Provide the (x, y) coordinate of the cell's center where the given text is located.  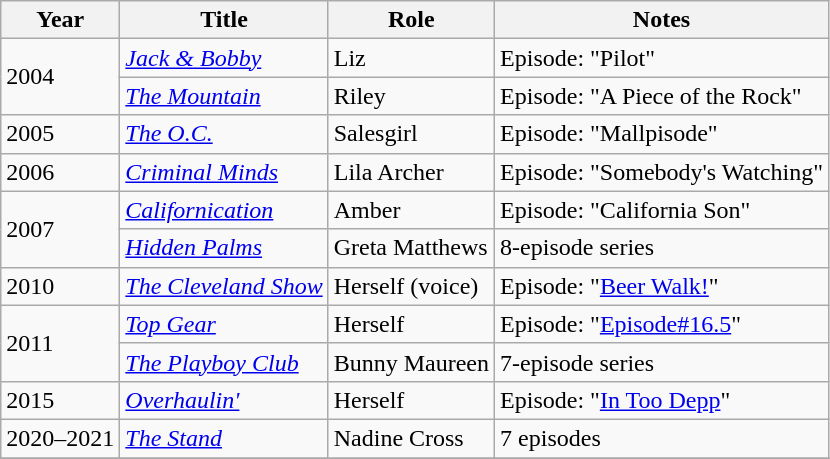
Overhaulin' (224, 400)
Nadine Cross (411, 438)
Year (60, 20)
2020–2021 (60, 438)
2004 (60, 77)
Episode: "Mallpisode" (662, 134)
Californication (224, 210)
The Cleveland Show (224, 286)
Notes (662, 20)
Herself (voice) (411, 286)
Amber (411, 210)
The O.C. (224, 134)
7 episodes (662, 438)
2015 (60, 400)
Episode: "Episode#16.5" (662, 324)
Top Gear (224, 324)
The Mountain (224, 96)
The Stand (224, 438)
Jack & Bobby (224, 58)
Riley (411, 96)
The Playboy Club (224, 362)
Greta Matthews (411, 248)
2006 (60, 172)
Hidden Palms (224, 248)
Role (411, 20)
2011 (60, 343)
Lila Archer (411, 172)
Criminal Minds (224, 172)
Episode: "Pilot" (662, 58)
Episode: "California Son" (662, 210)
8-episode series (662, 248)
Liz (411, 58)
2007 (60, 229)
2010 (60, 286)
Title (224, 20)
Episode: "In Too Depp" (662, 400)
Episode: "Somebody's Watching" (662, 172)
Episode: "A Piece of the Rock" (662, 96)
Episode: "Beer Walk!" (662, 286)
2005 (60, 134)
Bunny Maureen (411, 362)
Salesgirl (411, 134)
7-episode series (662, 362)
